Detect which cell encompasses the target text, then output its [X, Y] center coordinate. 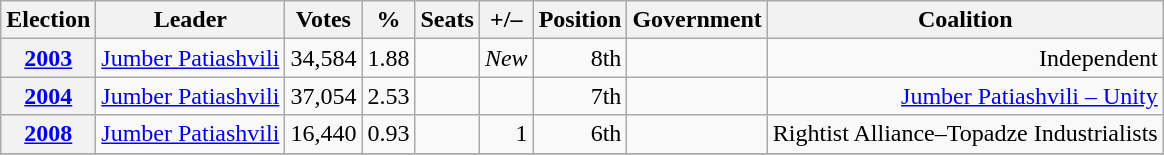
Seats [447, 20]
16,440 [324, 134]
6th [580, 134]
% [388, 20]
Election [48, 20]
Leader [190, 20]
2004 [48, 96]
1 [506, 134]
8th [580, 58]
2.53 [388, 96]
1.88 [388, 58]
Position [580, 20]
Government [697, 20]
2003 [48, 58]
New [506, 58]
Coalition [965, 20]
7th [580, 96]
37,054 [324, 96]
+/– [506, 20]
Jumber Patiashvili – Unity [965, 96]
0.93 [388, 134]
34,584 [324, 58]
Rightist Alliance–Topadze Industrialists [965, 134]
2008 [48, 134]
Votes [324, 20]
Independent [965, 58]
